Extract the (X, Y) coordinate from the center of the cell holding the provided text.  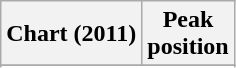
Chart (2011) (72, 34)
Peakposition (188, 34)
